Return the [x, y] coordinate for the center point of the cell that contains the specified text.  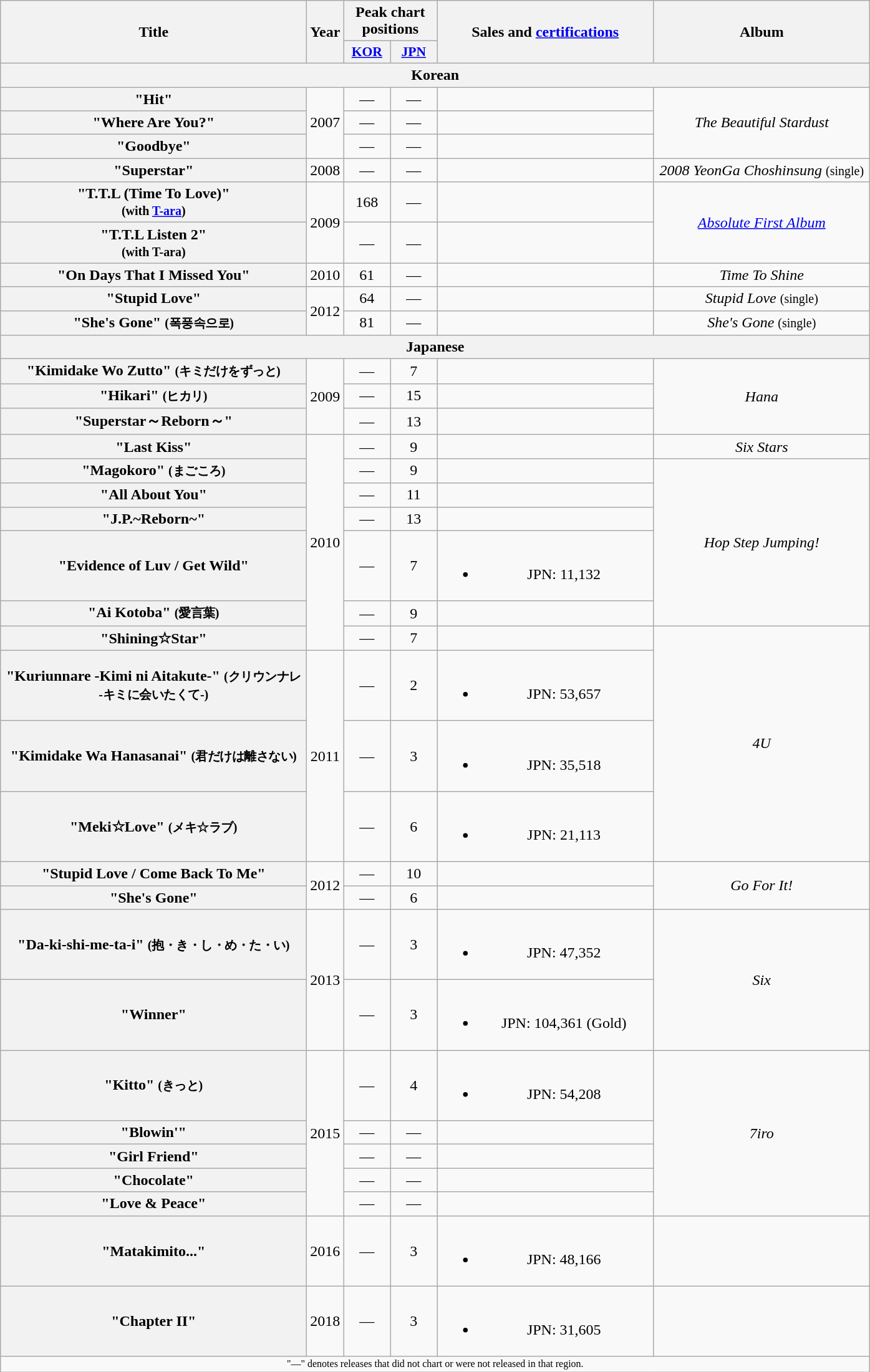
"Goodbye" [153, 146]
"Superstar" [153, 170]
Six Stars [762, 446]
"Meki☆Love" (メキ☆ラブ) [153, 827]
"T.T.L Listen 2"(with T-ara) [153, 243]
JPN: 54,208 [545, 1086]
"T.T.L (Time To Love)"(with T-ara) [153, 202]
"Kitto" (きっと) [153, 1086]
JPN: 104,361 (Gold) [545, 1015]
2008 [326, 170]
Korean [435, 75]
Hana [762, 397]
4 [414, 1086]
"All About You" [153, 495]
11 [414, 495]
7iro [762, 1133]
Go For It! [762, 885]
"Hit" [153, 99]
She's Gone (single) [762, 323]
"Matakimito..." [153, 1250]
KOR [367, 52]
"Evidence of Luv / Get Wild" [153, 566]
2018 [326, 1322]
Sales and certifications [545, 32]
2 [414, 686]
"Kuriunnare -Kimi ni Aitakute-" (クリウンナレ -キミに会いたくて-) [153, 686]
"Love & Peace" [153, 1204]
Year [326, 32]
"Hikari" (ヒカリ) [153, 396]
Peak chart positions [390, 21]
"Stupid Love" [153, 299]
Six [762, 980]
JPN: 21,113 [545, 827]
61 [367, 275]
"Superstar～Reborn～" [153, 421]
4U [762, 744]
2016 [326, 1250]
64 [367, 299]
"Shining☆Star" [153, 638]
2008 YeonGa Choshinsung (single) [762, 170]
Title [153, 32]
JPN: 48,166 [545, 1250]
"Last Kiss" [153, 446]
Hop Step Jumping! [762, 542]
81 [367, 323]
"Da-ki-shi-me-ta-i" (抱・き・し・め・た・い) [153, 945]
"Chapter II" [153, 1322]
"On Days That I Missed You" [153, 275]
"—" denotes releases that did not chart or were not released in that region. [435, 1364]
JPN: 11,132 [545, 566]
"Chocolate" [153, 1180]
"Blowin'" [153, 1133]
The Beautiful Stardust [762, 123]
"Kimidake Wa Hanasanai" (君だけは離さない) [153, 756]
"Winner" [153, 1015]
"J.P.~Reborn~" [153, 519]
"Kimidake Wo Zutto" (キミだけをずっと) [153, 372]
2011 [326, 756]
2013 [326, 980]
JPN: 31,605 [545, 1322]
"Stupid Love / Come Back To Me" [153, 873]
"Ai Kotoba" (愛言葉) [153, 613]
JPN [414, 52]
JPN: 47,352 [545, 945]
"She's Gone" (폭풍속으로) [153, 323]
10 [414, 873]
Time To Shine [762, 275]
JPN: 53,657 [545, 686]
JPN: 35,518 [545, 756]
15 [414, 396]
"Magokoro" (まごころ) [153, 471]
"Where Are You?" [153, 123]
2007 [326, 123]
"Girl Friend" [153, 1156]
Absolute First Album [762, 223]
"She's Gone" [153, 897]
Stupid Love (single) [762, 299]
168 [367, 202]
Japanese [435, 347]
2015 [326, 1133]
Album [762, 32]
